Detect which cell encompasses the target text, then output its [x, y] center coordinate. 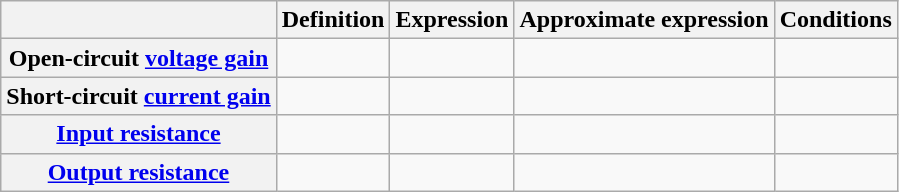
Conditions [836, 20]
Approximate expression [644, 20]
Output resistance [138, 172]
Expression [452, 20]
Input resistance [138, 134]
Open-circuit voltage gain [138, 58]
Short-circuit current gain [138, 96]
Definition [333, 20]
